Return the [X, Y] coordinate for the center point of the cell that contains the specified text.  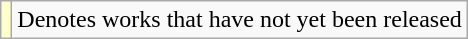
Denotes works that have not yet been released [240, 20]
